Extract the [x, y] coordinate from the center of the cell holding the provided text.  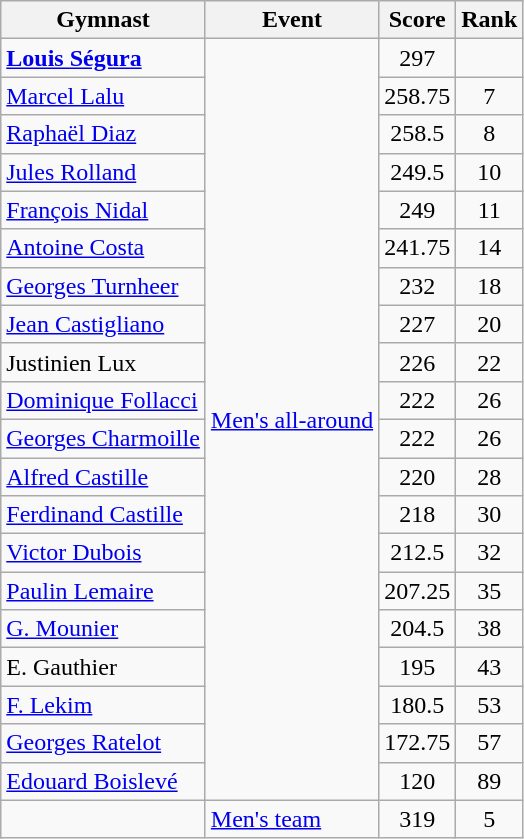
Louis Ségura [104, 58]
14 [490, 248]
Jules Rolland [104, 172]
28 [490, 477]
11 [490, 210]
204.5 [418, 629]
22 [490, 362]
30 [490, 515]
Raphaël Diaz [104, 134]
32 [490, 553]
8 [490, 134]
212.5 [418, 553]
François Nidal [104, 210]
207.25 [418, 591]
232 [418, 286]
7 [490, 96]
297 [418, 58]
Men's team [292, 819]
226 [418, 362]
319 [418, 819]
Georges Ratelot [104, 743]
57 [490, 743]
35 [490, 591]
Georges Turnheer [104, 286]
Event [292, 20]
10 [490, 172]
20 [490, 324]
Marcel Lalu [104, 96]
172.75 [418, 743]
Rank [490, 20]
Men's all-around [292, 420]
Victor Dubois [104, 553]
120 [418, 781]
Georges Charmoille [104, 438]
220 [418, 477]
195 [418, 667]
258.5 [418, 134]
G. Mounier [104, 629]
Gymnast [104, 20]
F. Lekim [104, 705]
180.5 [418, 705]
249.5 [418, 172]
5 [490, 819]
241.75 [418, 248]
53 [490, 705]
43 [490, 667]
218 [418, 515]
Jean Castigliano [104, 324]
258.75 [418, 96]
Ferdinand Castille [104, 515]
227 [418, 324]
Score [418, 20]
Justinien Lux [104, 362]
18 [490, 286]
Dominique Follacci [104, 400]
Antoine Costa [104, 248]
E. Gauthier [104, 667]
Paulin Lemaire [104, 591]
Alfred Castille [104, 477]
249 [418, 210]
89 [490, 781]
Edouard Boislevé [104, 781]
38 [490, 629]
